Capture the cell that displays the provided text and extract its [X, Y] central coordinate. 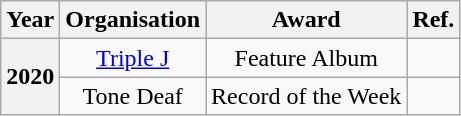
Year [30, 20]
Organisation [133, 20]
Triple J [133, 58]
Feature Album [306, 58]
Award [306, 20]
2020 [30, 77]
Tone Deaf [133, 96]
Record of the Week [306, 96]
Ref. [434, 20]
